Return [X, Y] of the center of cell containing provided text 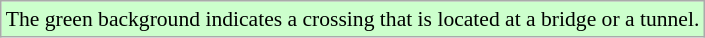
The green background indicates a crossing that is located at a bridge or a tunnel. [353, 19]
